Provide the (x, y) coordinate of the cell's center where the given text is located.  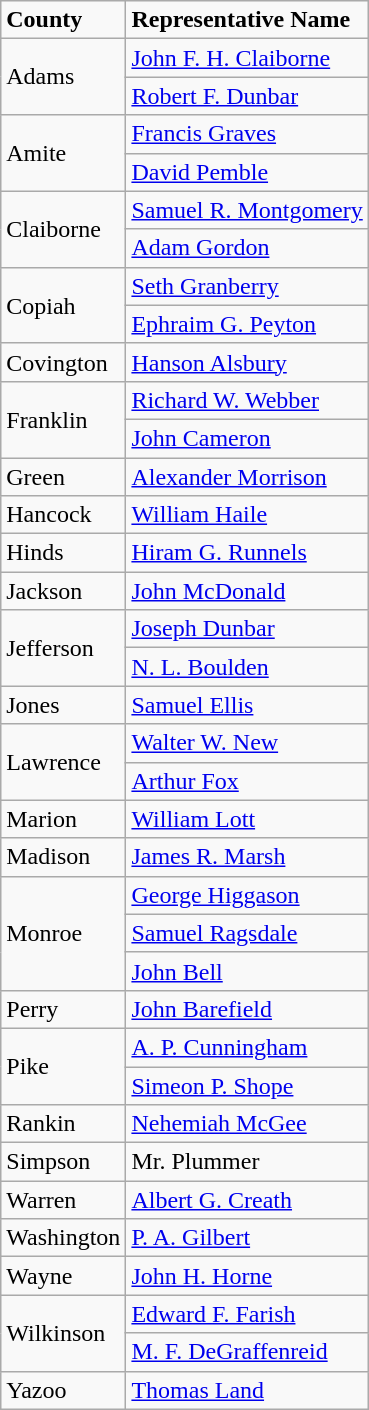
Robert F. Dunbar (247, 96)
John F. H. Claiborne (247, 58)
Samuel R. Montgomery (247, 210)
M. F. DeGraffenreid (247, 1352)
Adam Gordon (247, 248)
Yazoo (64, 1390)
Albert G. Creath (247, 1200)
Marion (64, 819)
Ephraim G. Peyton (247, 324)
Representative Name (247, 20)
Joseph Dunbar (247, 629)
Walter W. New (247, 743)
John Cameron (247, 438)
Hinds (64, 553)
Warren (64, 1200)
Thomas Land (247, 1390)
David Pemble (247, 172)
Perry (64, 1009)
N. L. Boulden (247, 667)
Nehemiah McGee (247, 1124)
Richard W. Webber (247, 400)
Hancock (64, 515)
P. A. Gilbert (247, 1238)
Samuel Ragsdale (247, 933)
Simeon P. Shope (247, 1085)
Francis Graves (247, 134)
Green (64, 477)
Samuel Ellis (247, 705)
Claiborne (64, 229)
John McDonald (247, 591)
County (64, 20)
Jones (64, 705)
John Bell (247, 971)
Edward F. Farish (247, 1314)
Madison (64, 857)
Hiram G. Runnels (247, 553)
Copiah (64, 305)
Jackson (64, 591)
Amite (64, 153)
Monroe (64, 933)
James R. Marsh (247, 857)
George Higgason (247, 895)
Seth Granberry (247, 286)
Mr. Plummer (247, 1162)
John H. Horne (247, 1276)
Alexander Morrison (247, 477)
A. P. Cunningham (247, 1047)
William Lott (247, 819)
Jefferson (64, 648)
Simpson (64, 1162)
Hanson Alsbury (247, 362)
John Barefield (247, 1009)
Covington (64, 362)
Adams (64, 77)
Wayne (64, 1276)
Franklin (64, 419)
Wilkinson (64, 1333)
Washington (64, 1238)
William Haile (247, 515)
Rankin (64, 1124)
Lawrence (64, 762)
Arthur Fox (247, 781)
Pike (64, 1066)
